Return (X, Y) of the center of cell containing provided text 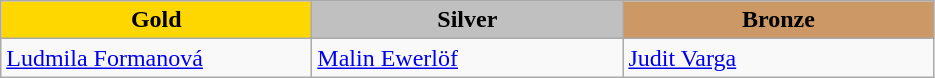
Judit Varga (778, 58)
Silver (468, 20)
Bronze (778, 20)
Gold (156, 20)
Ludmila Formanová (156, 58)
Malin Ewerlöf (468, 58)
